Determine the (x, y) coordinate at the center of the cell enclosing the given text.  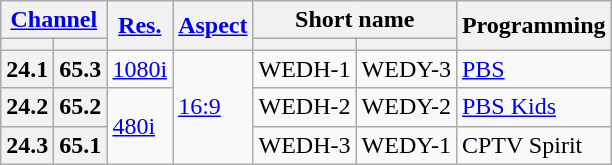
65.2 (80, 107)
WEDY-3 (406, 69)
PBS Kids (534, 107)
65.3 (80, 69)
24.2 (28, 107)
PBS (534, 69)
Programming (534, 26)
Res. (140, 26)
480i (140, 126)
24.3 (28, 145)
Aspect (213, 26)
Channel (54, 20)
1080i (140, 69)
Short name (354, 20)
16:9 (213, 107)
WEDH-1 (304, 69)
WEDH-3 (304, 145)
CPTV Spirit (534, 145)
65.1 (80, 145)
24.1 (28, 69)
WEDH-2 (304, 107)
WEDY-2 (406, 107)
WEDY-1 (406, 145)
